Return [X, Y] of the center of cell containing provided text 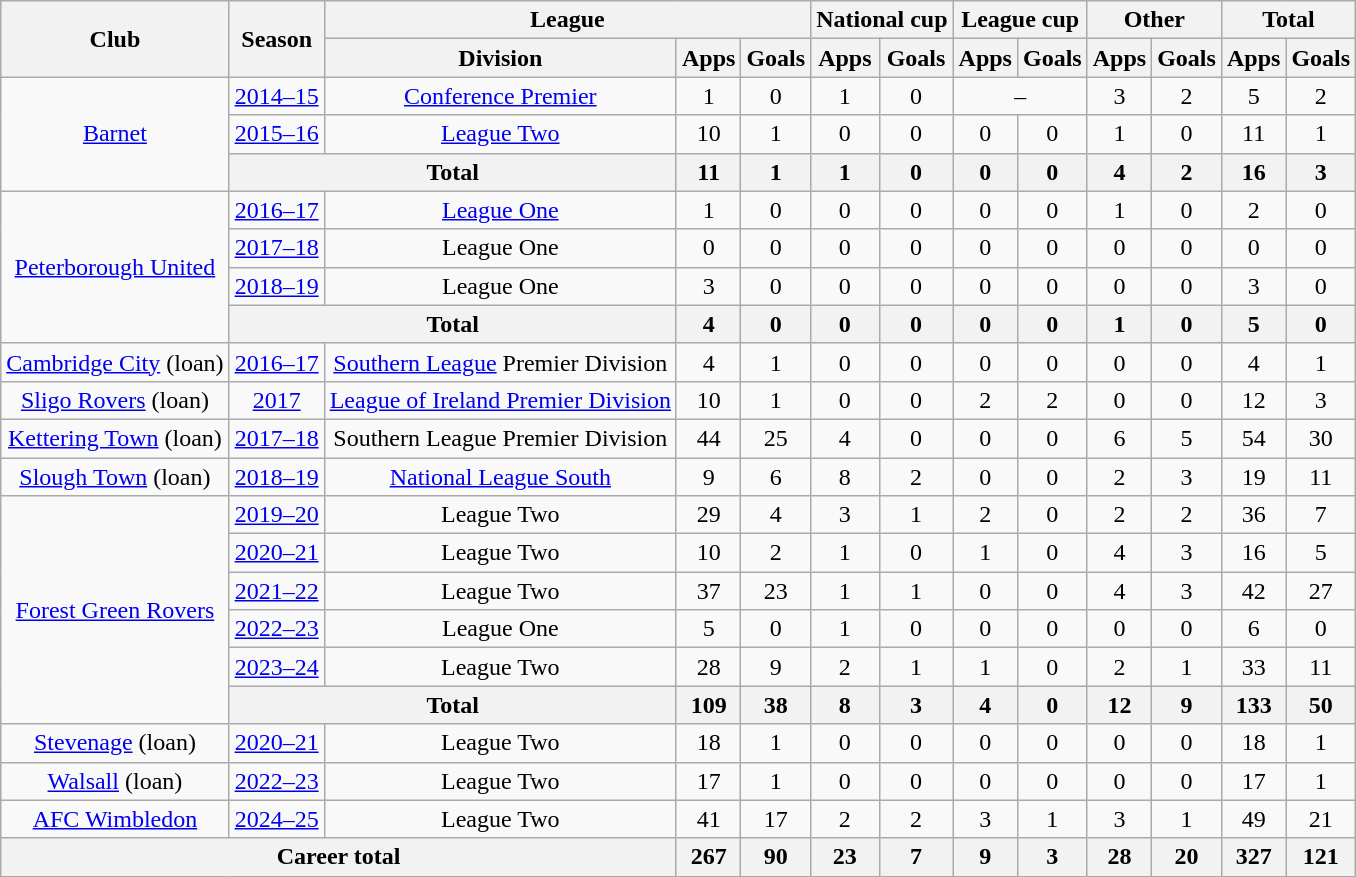
Slough Town (loan) [115, 477]
2023–24 [276, 667]
25 [776, 438]
National cup [882, 20]
90 [776, 857]
21 [1321, 819]
Kettering Town (loan) [115, 438]
Conference Premier [500, 96]
Club [115, 39]
2014–15 [276, 96]
38 [776, 705]
League [567, 20]
2017 [276, 400]
Peterborough United [115, 267]
133 [1253, 705]
Season [276, 39]
2021–22 [276, 591]
19 [1253, 477]
36 [1253, 515]
54 [1253, 438]
33 [1253, 667]
Walsall (loan) [115, 781]
44 [708, 438]
– [1020, 96]
League cup [1020, 20]
National League South [500, 477]
30 [1321, 438]
Sligo Rovers (loan) [115, 400]
49 [1253, 819]
2019–20 [276, 515]
121 [1321, 857]
267 [708, 857]
2024–25 [276, 819]
Other [1154, 20]
League of Ireland Premier Division [500, 400]
41 [708, 819]
Forest Green Rovers [115, 610]
Stevenage (loan) [115, 743]
37 [708, 591]
20 [1187, 857]
Division [500, 58]
109 [708, 705]
AFC Wimbledon [115, 819]
327 [1253, 857]
Career total [339, 857]
50 [1321, 705]
Barnet [115, 134]
Cambridge City (loan) [115, 362]
29 [708, 515]
27 [1321, 591]
42 [1253, 591]
2015–16 [276, 134]
